From the cell containing the given text, extract its center point as [x, y] coordinate. 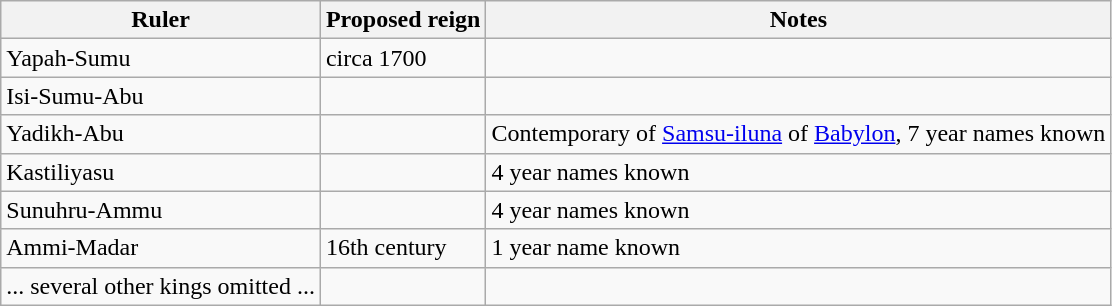
Ruler [161, 20]
Kastiliyasu [161, 172]
Yadikh-Abu [161, 134]
Isi-Sumu-Abu [161, 96]
1 year name known [798, 248]
Proposed reign [403, 20]
Contemporary of Samsu-iluna of Babylon, 7 year names known [798, 134]
Sunuhru-Ammu [161, 210]
16th century [403, 248]
Yapah-Sumu [161, 58]
Notes [798, 20]
... several other kings omitted ... [161, 286]
circa 1700 [403, 58]
Ammi-Madar [161, 248]
